Capture the cell that displays the provided text and extract its [X, Y] central coordinate. 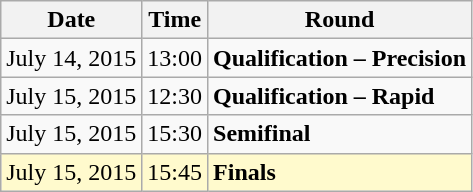
Date [72, 20]
12:30 [175, 96]
Finals [340, 172]
Qualification – Rapid [340, 96]
15:45 [175, 172]
Time [175, 20]
Round [340, 20]
15:30 [175, 134]
Semifinal [340, 134]
13:00 [175, 58]
July 14, 2015 [72, 58]
Qualification – Precision [340, 58]
